Locate the cell with the specified text and output its [X, Y] center coordinate. 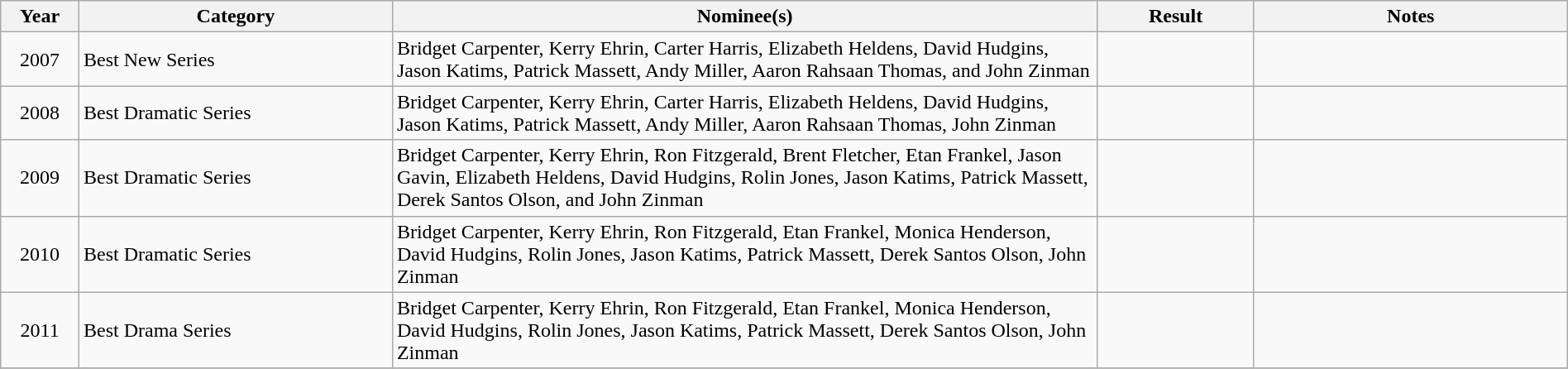
Best New Series [235, 60]
2007 [40, 60]
Result [1176, 17]
Year [40, 17]
2011 [40, 330]
Category [235, 17]
Notes [1411, 17]
2009 [40, 178]
Nominee(s) [744, 17]
Best Drama Series [235, 330]
2008 [40, 113]
2010 [40, 254]
